Find where the given text appears and provide that cell's center as [X, Y] coordinate. 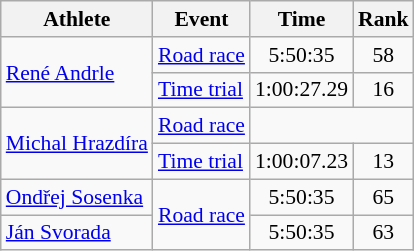
Rank [384, 19]
1:00:27.29 [302, 90]
Michal Hrazdíra [77, 144]
Event [202, 19]
58 [384, 55]
Time [302, 19]
13 [384, 162]
Ondřej Sosenka [77, 197]
63 [384, 233]
16 [384, 90]
1:00:07.23 [302, 162]
65 [384, 197]
René Andrle [77, 72]
Athlete [77, 19]
Ján Svorada [77, 233]
